Determine the (X, Y) coordinate at the center of the cell enclosing the given text.  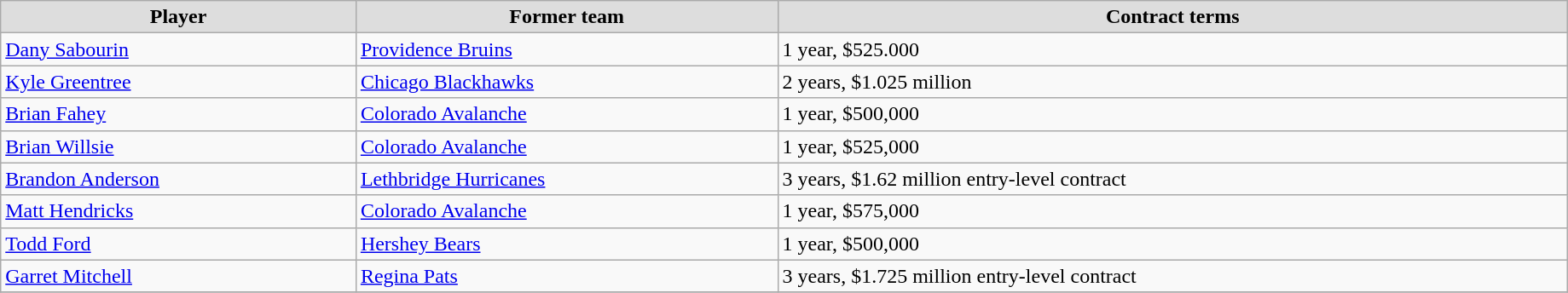
Garret Mitchell (179, 276)
2 years, $1.025 million (1172, 82)
Todd Ford (179, 244)
1 year, $525.000 (1172, 49)
1 year, $525,000 (1172, 146)
1 year, $575,000 (1172, 211)
Former team (566, 17)
Dany Sabourin (179, 49)
Kyle Greentree (179, 82)
3 years, $1.62 million entry-level contract (1172, 179)
Brian Willsie (179, 146)
Brandon Anderson (179, 179)
Providence Bruins (566, 49)
Player (179, 17)
Regina Pats (566, 276)
Chicago Blackhawks (566, 82)
Lethbridge Hurricanes (566, 179)
Matt Hendricks (179, 211)
Hershey Bears (566, 244)
Contract terms (1172, 17)
3 years, $1.725 million entry-level contract (1172, 276)
Brian Fahey (179, 114)
